Identify which cell holds the provided text, then report its [X, Y] central coordinate. 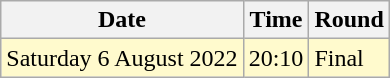
20:10 [276, 58]
Final [349, 58]
Date [122, 20]
Time [276, 20]
Round [349, 20]
Saturday 6 August 2022 [122, 58]
